Locate the cell with the specified text and output its [X, Y] center coordinate. 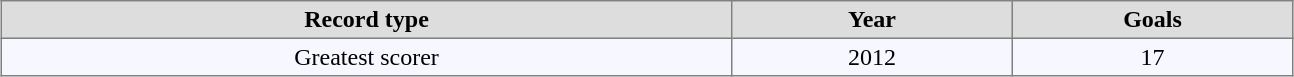
Record type [366, 20]
Greatest scorer [366, 57]
Year [872, 20]
2012 [872, 57]
17 [1152, 57]
Goals [1152, 20]
